Provide the [x, y] coordinate of the cell's center where the given text is located.  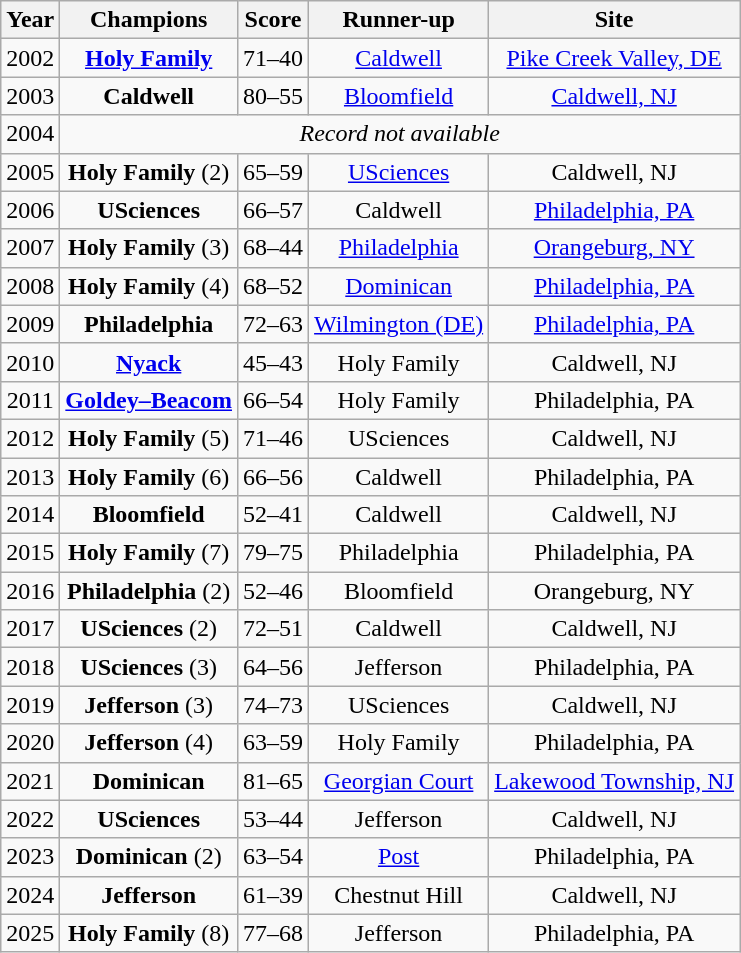
52–41 [274, 515]
2010 [30, 362]
2015 [30, 553]
66–56 [274, 477]
71–46 [274, 438]
2019 [30, 705]
Holy Family (5) [149, 438]
USciences (2) [149, 629]
Record not available [400, 134]
Jefferson (4) [149, 743]
2013 [30, 477]
Dominican (2) [149, 857]
Lakewood Township, NJ [614, 781]
Year [30, 20]
66–54 [274, 400]
53–44 [274, 819]
2016 [30, 591]
79–75 [274, 553]
Holy Family (6) [149, 477]
2023 [30, 857]
77–68 [274, 933]
66–57 [274, 210]
2014 [30, 515]
2025 [30, 933]
45–43 [274, 362]
USciences (3) [149, 667]
2007 [30, 248]
Post [399, 857]
2020 [30, 743]
Nyack [149, 362]
2008 [30, 286]
2006 [30, 210]
Goldey–Beacom [149, 400]
61–39 [274, 895]
65–59 [274, 172]
2022 [30, 819]
68–44 [274, 248]
52–46 [274, 591]
Jefferson (3) [149, 705]
Georgian Court [399, 781]
2005 [30, 172]
Score [274, 20]
Wilmington (DE) [399, 324]
74–73 [274, 705]
80–55 [274, 96]
63–54 [274, 857]
2004 [30, 134]
Site [614, 20]
2017 [30, 629]
2021 [30, 781]
68–52 [274, 286]
72–63 [274, 324]
Holy Family (7) [149, 553]
Pike Creek Valley, DE [614, 58]
2024 [30, 895]
2002 [30, 58]
Holy Family (8) [149, 933]
Holy Family (4) [149, 286]
81–65 [274, 781]
2011 [30, 400]
72–51 [274, 629]
64–56 [274, 667]
Holy Family (3) [149, 248]
Philadelphia (2) [149, 591]
63–59 [274, 743]
71–40 [274, 58]
Chestnut Hill [399, 895]
2009 [30, 324]
2018 [30, 667]
Runner-up [399, 20]
2003 [30, 96]
Champions [149, 20]
2012 [30, 438]
Holy Family (2) [149, 172]
